From the cell containing the given text, extract its center point as (X, Y) coordinate. 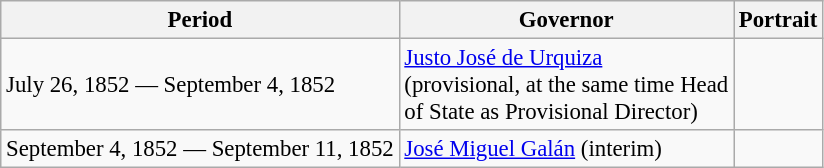
Governor (566, 20)
Justo José de Urquiza(provisional, at the same time Head of State as Provisional Director) (566, 85)
Period (200, 20)
September 4, 1852 — September 11, 1852 (200, 149)
July 26, 1852 — September 4, 1852 (200, 85)
José Miguel Galán (interim) (566, 149)
Portrait (778, 20)
